Return the (x, y) coordinate for the center point of the cell that contains the specified text.  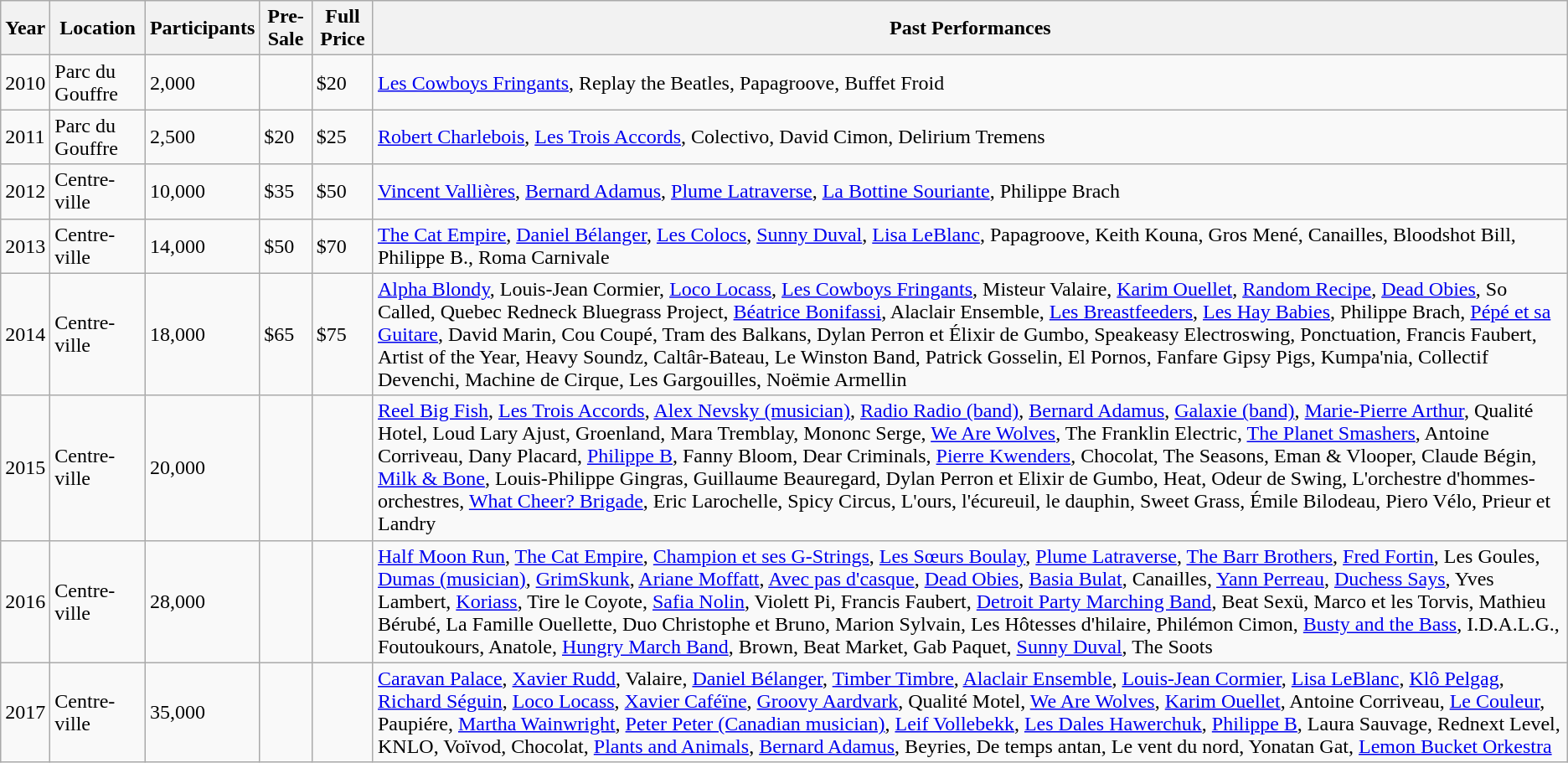
14,000 (202, 246)
$75 (342, 334)
$35 (286, 191)
20,000 (202, 467)
Pre-Sale (286, 28)
Robert Charlebois, Les Trois Accords, Colectivo, David Cimon, Delirium Tremens (970, 137)
2014 (25, 334)
2,000 (202, 82)
2,500 (202, 137)
Vincent Vallières, Bernard Adamus, Plume Latraverse, La Bottine Souriante, Philippe Brach (970, 191)
$70 (342, 246)
2012 (25, 191)
2011 (25, 137)
2017 (25, 712)
Participants (202, 28)
Year (25, 28)
18,000 (202, 334)
Full Price (342, 28)
Location (98, 28)
2010 (25, 82)
2015 (25, 467)
2016 (25, 601)
10,000 (202, 191)
Les Cowboys Fringants, Replay the Beatles, Papagroove, Buffet Froid (970, 82)
$25 (342, 137)
35,000 (202, 712)
$65 (286, 334)
Past Performances (970, 28)
2013 (25, 246)
28,000 (202, 601)
